Scan for the cell matching the given text and deliver its (X, Y) coordinate at center. 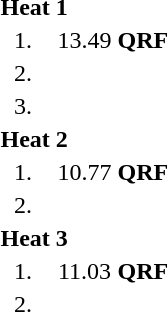
10.77 (84, 172)
11.03 (84, 271)
13.49 (84, 40)
